Detect which cell encompasses the target text, then output its (x, y) center coordinate. 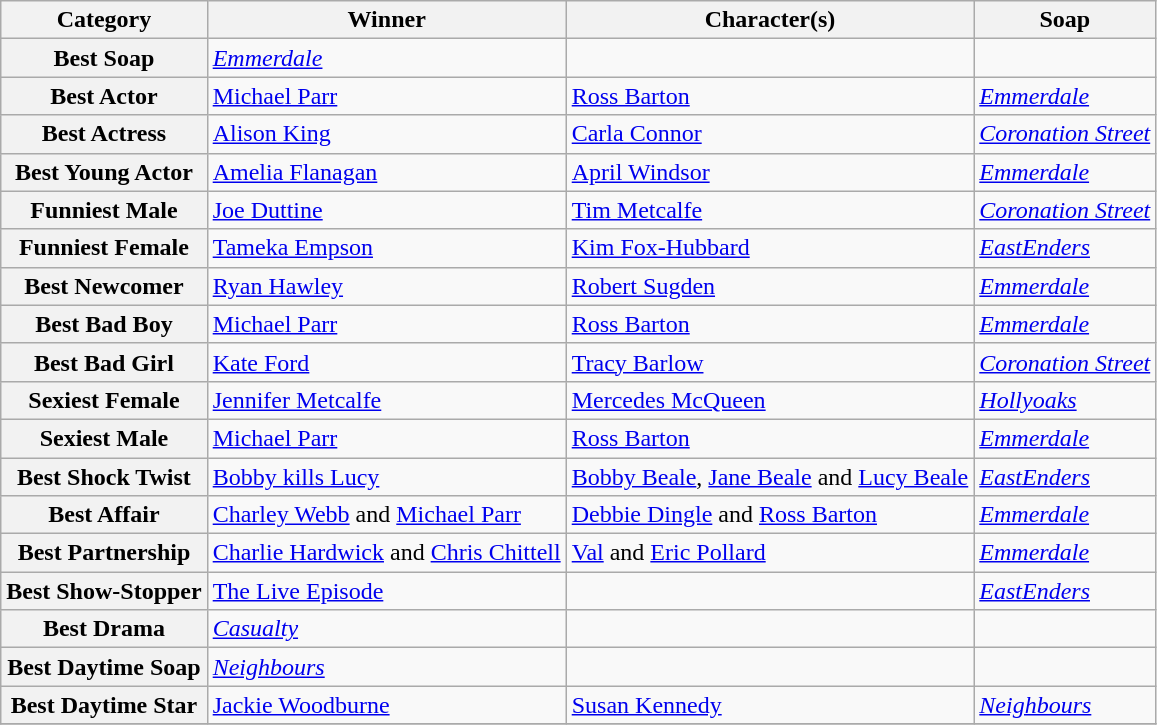
Best Partnership (104, 553)
Best Shock Twist (104, 477)
Susan Kennedy (770, 705)
Best Drama (104, 629)
Joe Duttine (386, 210)
Sexiest Female (104, 400)
Best Show-Stopper (104, 591)
Jackie Woodburne (386, 705)
Tameka Empson (386, 248)
Category (104, 20)
Tim Metcalfe (770, 210)
Best Affair (104, 515)
Best Bad Boy (104, 324)
Amelia Flanagan (386, 172)
Ryan Hawley (386, 286)
Best Bad Girl (104, 362)
Winner (386, 20)
Best Young Actor (104, 172)
Bobby Beale, Jane Beale and Lucy Beale (770, 477)
Carla Connor (770, 134)
Best Actress (104, 134)
Kate Ford (386, 362)
Character(s) (770, 20)
Best Newcomer (104, 286)
Tracy Barlow (770, 362)
Best Actor (104, 96)
Best Daytime Soap (104, 667)
Funniest Male (104, 210)
Robert Sugden (770, 286)
Kim Fox-Hubbard (770, 248)
Hollyoaks (1065, 400)
Val and Eric Pollard (770, 553)
Debbie Dingle and Ross Barton (770, 515)
Best Daytime Star (104, 705)
Funniest Female (104, 248)
The Live Episode (386, 591)
Soap (1065, 20)
Charlie Hardwick and Chris Chittell (386, 553)
April Windsor (770, 172)
Jennifer Metcalfe (386, 400)
Sexiest Male (104, 438)
Casualty (386, 629)
Best Soap (104, 58)
Mercedes McQueen (770, 400)
Charley Webb and Michael Parr (386, 515)
Alison King (386, 134)
Bobby kills Lucy (386, 477)
